Detect which cell encompasses the target text, then output its (X, Y) center coordinate. 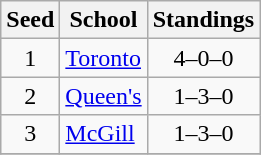
Seed (30, 20)
School (104, 20)
4–0–0 (203, 58)
Queen's (104, 96)
Toronto (104, 58)
Standings (203, 20)
2 (30, 96)
1 (30, 58)
3 (30, 134)
McGill (104, 134)
